Find where the given text appears and provide that cell's center as [X, Y] coordinate. 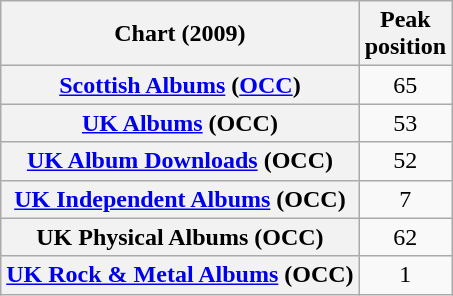
52 [405, 161]
53 [405, 123]
7 [405, 199]
UK Physical Albums (OCC) [180, 237]
UK Independent Albums (OCC) [180, 199]
UK Rock & Metal Albums (OCC) [180, 275]
Scottish Albums (OCC) [180, 85]
62 [405, 237]
1 [405, 275]
UK Albums (OCC) [180, 123]
Chart (2009) [180, 34]
UK Album Downloads (OCC) [180, 161]
65 [405, 85]
Peakposition [405, 34]
